Scan for the cell matching the given text and deliver its (x, y) coordinate at center. 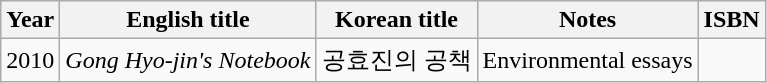
Notes (588, 20)
Environmental essays (588, 60)
Year (30, 20)
2010 (30, 60)
Gong Hyo-jin's Notebook (188, 60)
Korean title (396, 20)
ISBN (732, 20)
English title (188, 20)
공효진의 공책 (396, 60)
